For the text-containing cell, return its midpoint in (X, Y) coordinate format. 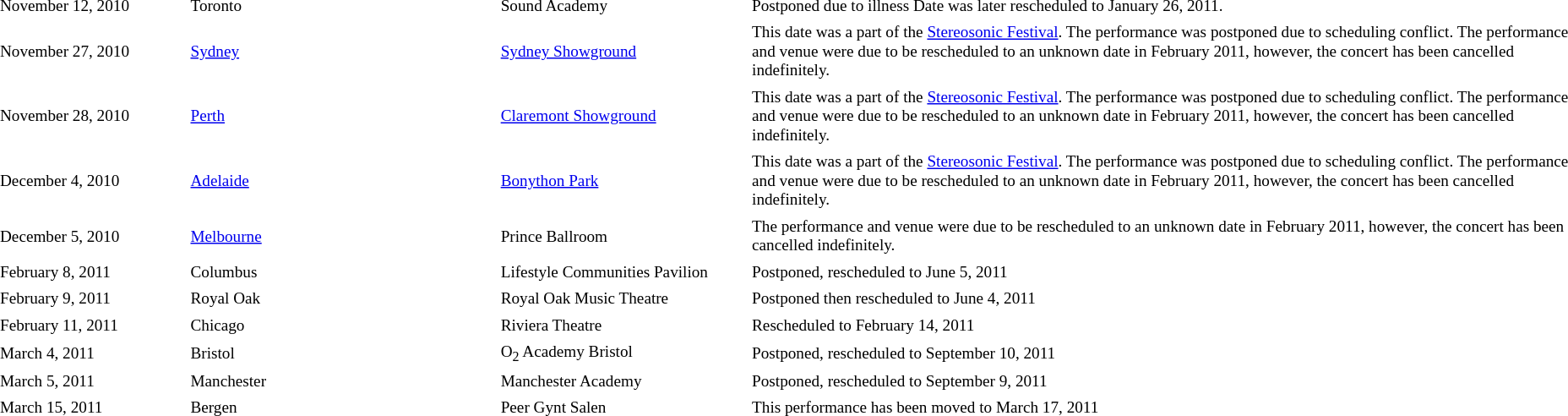
Claremont Showground (623, 117)
Royal Oak Music Theatre (623, 299)
Chicago (341, 326)
Bonython Park (623, 182)
Sydney (341, 52)
Lifestyle Communities Pavilion (623, 272)
Prince Ballroom (623, 237)
Columbus (341, 272)
Royal Oak (341, 299)
O2 Academy Bristol (623, 353)
Manchester (341, 380)
Sydney Showground (623, 52)
Bristol (341, 353)
Melbourne (341, 237)
Perth (341, 117)
Manchester Academy (623, 380)
Adelaide (341, 182)
Riviera Theatre (623, 326)
